Find where the given text appears and provide that cell's center as (X, Y) coordinate. 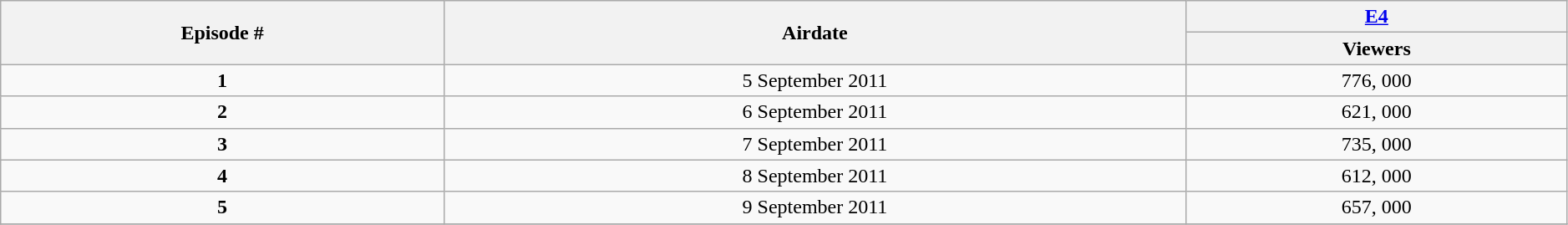
4 (222, 176)
Airdate (814, 33)
7 September 2011 (814, 144)
1 (222, 80)
735, 000 (1377, 144)
9 September 2011 (814, 207)
621, 000 (1377, 112)
5 (222, 207)
6 September 2011 (814, 112)
8 September 2011 (814, 176)
E4 (1377, 17)
612, 000 (1377, 176)
776, 000 (1377, 80)
Episode # (222, 33)
3 (222, 144)
2 (222, 112)
5 September 2011 (814, 80)
657, 000 (1377, 207)
Viewers (1377, 49)
